Find where the given text appears and provide that cell's center as (x, y) coordinate. 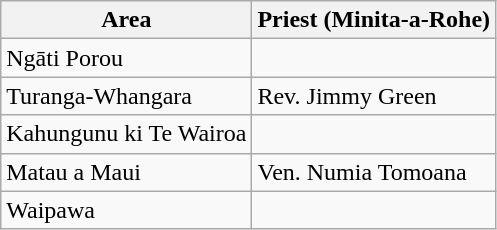
Priest (Minita-a-Rohe) (374, 20)
Matau a Maui (126, 172)
Turanga-Whangara (126, 96)
Rev. Jimmy Green (374, 96)
Ven. Numia Tomoana (374, 172)
Area (126, 20)
Kahungunu ki Te Wairoa (126, 134)
Ngāti Porou (126, 58)
Waipawa (126, 210)
